Return [x, y] of the center of cell containing provided text 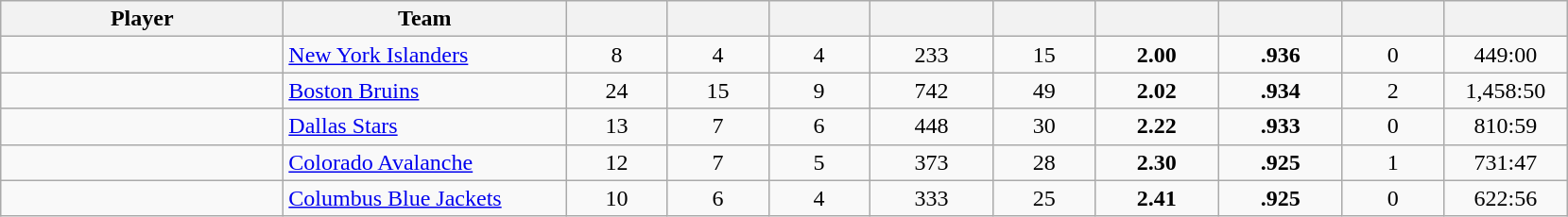
10 [616, 198]
25 [1043, 198]
2.30 [1157, 162]
New York Islanders [425, 55]
2.22 [1157, 126]
1,458:50 [1505, 91]
9 [818, 91]
12 [616, 162]
Boston Bruins [425, 91]
810:59 [1505, 126]
333 [932, 198]
Team [425, 19]
8 [616, 55]
742 [932, 91]
449:00 [1505, 55]
Dallas Stars [425, 126]
.934 [1280, 91]
2 [1393, 91]
622:56 [1505, 198]
1 [1393, 162]
30 [1043, 126]
2.41 [1157, 198]
373 [932, 162]
24 [616, 91]
731:47 [1505, 162]
Columbus Blue Jackets [425, 198]
13 [616, 126]
.933 [1280, 126]
233 [932, 55]
2.00 [1157, 55]
49 [1043, 91]
.936 [1280, 55]
28 [1043, 162]
5 [818, 162]
Colorado Avalanche [425, 162]
448 [932, 126]
2.02 [1157, 91]
Player [142, 19]
